From the cell containing the given text, extract its center point as (X, Y) coordinate. 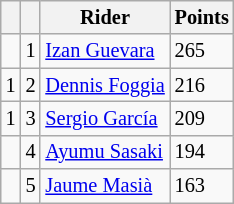
216 (202, 85)
2 (31, 85)
Dennis Foggia (104, 85)
3 (31, 118)
Points (202, 17)
Izan Guevara (104, 51)
209 (202, 118)
265 (202, 51)
163 (202, 186)
Ayumu Sasaki (104, 152)
Rider (104, 17)
Jaume Masià (104, 186)
5 (31, 186)
4 (31, 152)
194 (202, 152)
Sergio García (104, 118)
